From the cell containing the given text, extract its center point as (X, Y) coordinate. 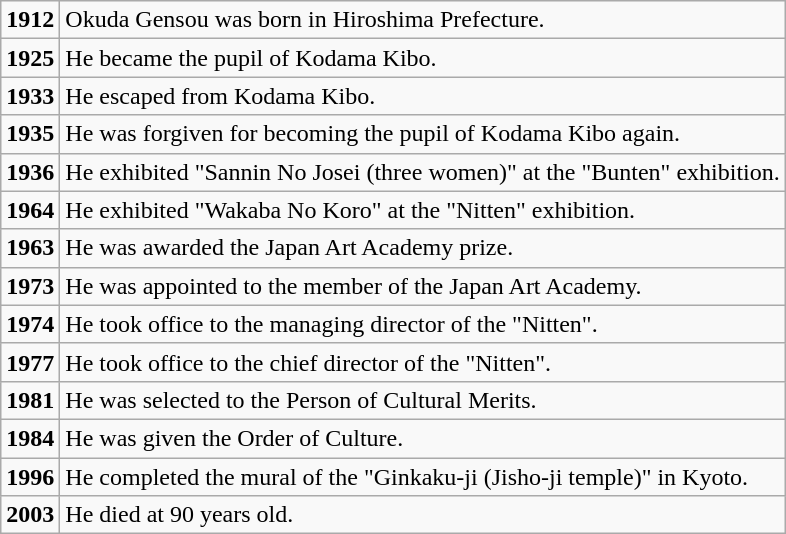
He became the pupil of Kodama Kibo. (422, 58)
He was appointed to the member of the Japan Art Academy. (422, 286)
1936 (30, 172)
He took office to the managing director of the "Nitten". (422, 324)
He took office to the chief director of the "Nitten". (422, 362)
1974 (30, 324)
He completed the mural of the "Ginkaku-ji (Jisho-ji temple)" in Kyoto. (422, 477)
He exhibited "Sannin No Josei (three women)" at the "Bunten" exhibition. (422, 172)
He was given the Order of Culture. (422, 438)
He was awarded the Japan Art Academy prize. (422, 248)
1996 (30, 477)
1925 (30, 58)
2003 (30, 515)
He was forgiven for becoming the pupil of Kodama Kibo again. (422, 134)
1973 (30, 286)
He exhibited "Wakaba No Koro" at the "Nitten" exhibition. (422, 210)
He died at 90 years old. (422, 515)
1912 (30, 20)
1981 (30, 400)
1977 (30, 362)
He was selected to the Person of Cultural Merits. (422, 400)
1984 (30, 438)
1964 (30, 210)
1933 (30, 96)
1935 (30, 134)
Okuda Gensou was born in Hiroshima Prefecture. (422, 20)
He escaped from Kodama Kibo. (422, 96)
1963 (30, 248)
